For the text-containing cell, return its midpoint in (X, Y) coordinate format. 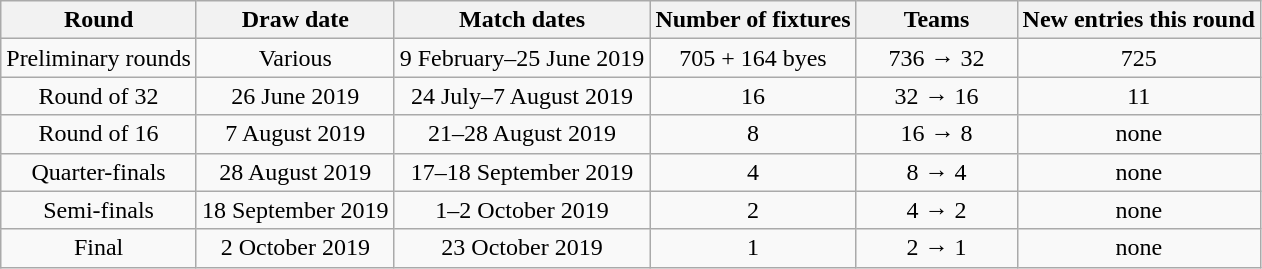
Number of fixtures (753, 20)
725 (1138, 58)
Semi-finals (99, 210)
Teams (936, 20)
21–28 August 2019 (522, 134)
Round of 16 (99, 134)
Quarter-finals (99, 172)
Round of 32 (99, 96)
736 → 32 (936, 58)
7 August 2019 (295, 134)
4 (753, 172)
26 June 2019 (295, 96)
2 → 1 (936, 248)
16 (753, 96)
8 → 4 (936, 172)
23 October 2019 (522, 248)
Round (99, 20)
8 (753, 134)
2 (753, 210)
Final (99, 248)
705 + 164 byes (753, 58)
32 → 16 (936, 96)
Match dates (522, 20)
Preliminary rounds (99, 58)
11 (1138, 96)
16 → 8 (936, 134)
Draw date (295, 20)
18 September 2019 (295, 210)
1 (753, 248)
17–18 September 2019 (522, 172)
New entries this round (1138, 20)
Various (295, 58)
1–2 October 2019 (522, 210)
2 October 2019 (295, 248)
28 August 2019 (295, 172)
9 February–25 June 2019 (522, 58)
24 July–7 August 2019 (522, 96)
4 → 2 (936, 210)
